Output the (X, Y) coordinate of the center of the cell containing the given text.  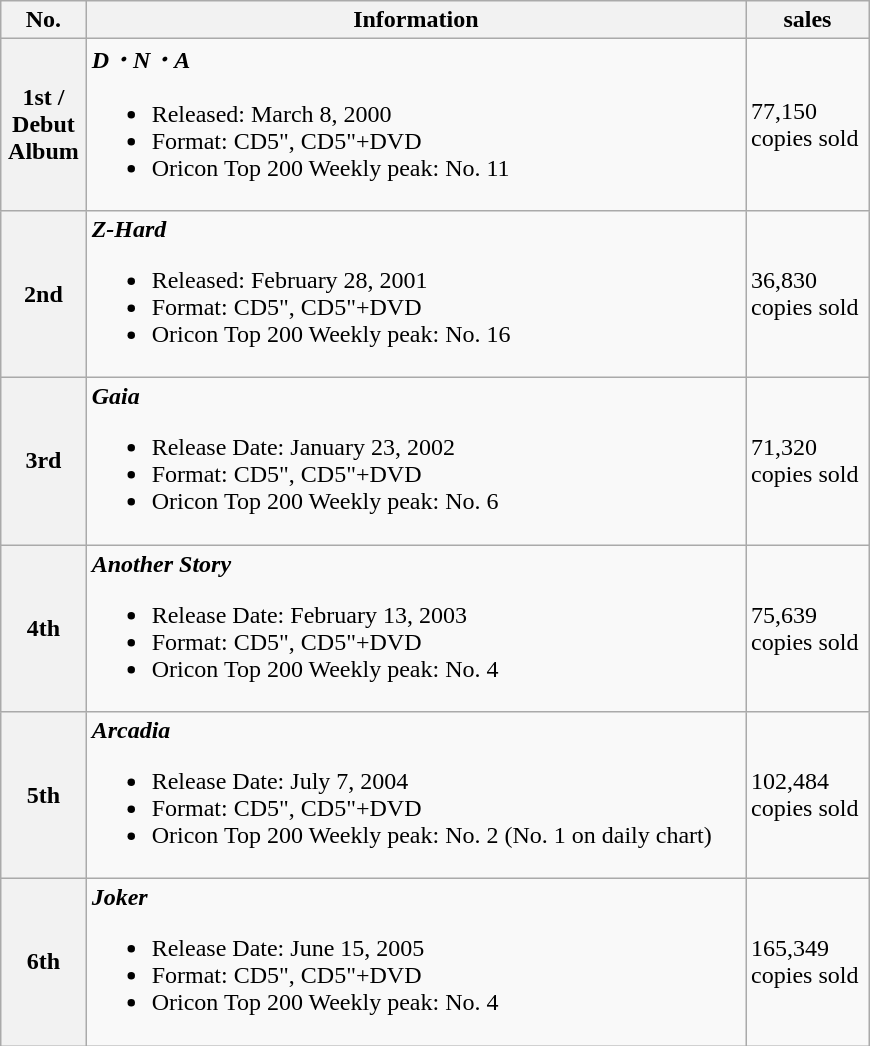
4th (44, 628)
6th (44, 962)
1st /DebutAlbum (44, 125)
75,639copies sold (808, 628)
GaiaRelease Date: January 23, 2002Format: CD5", CD5"+DVDOricon Top 200 Weekly peak: No. 6 (416, 460)
ArcadiaRelease Date: July 7, 2004Format: CD5", CD5"+DVDOricon Top 200 Weekly peak: No. 2 (No. 1 on daily chart) (416, 796)
165,349copies sold (808, 962)
JokerRelease Date: June 15, 2005Format: CD5", CD5"+DVDOricon Top 200 Weekly peak: No. 4 (416, 962)
Information (416, 20)
3rd (44, 460)
36,830copies sold (808, 294)
2nd (44, 294)
5th (44, 796)
D・N・AReleased: March 8, 2000Format: CD5", CD5"+DVDOricon Top 200 Weekly peak: No. 11 (416, 125)
77,150copies sold (808, 125)
71,320copies sold (808, 460)
No. (44, 20)
sales (808, 20)
102,484copies sold (808, 796)
Z-HardReleased: February 28, 2001Format: CD5", CD5"+DVDOricon Top 200 Weekly peak: No. 16 (416, 294)
Another StoryRelease Date: February 13, 2003Format: CD5", CD5"+DVDOricon Top 200 Weekly peak: No. 4 (416, 628)
